Extract the [X, Y] coordinate from the center of the cell holding the provided text.  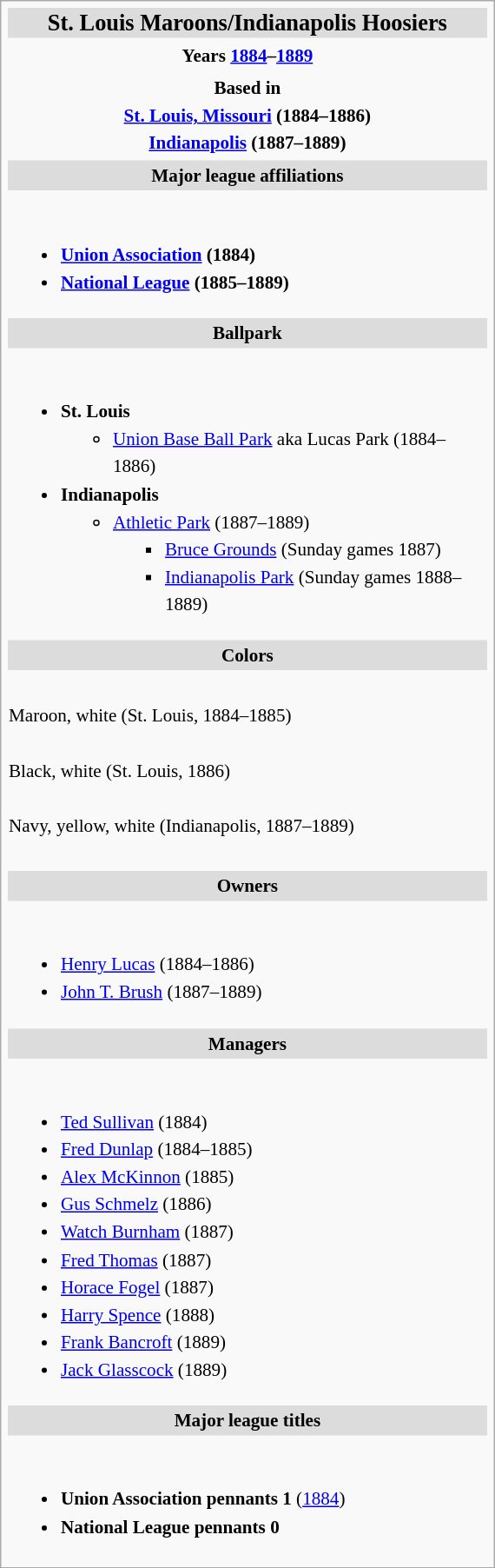
Major league titles [247, 1420]
Major league affiliations [247, 176]
Colors [247, 655]
Ballpark [247, 334]
Maroon, white (St. Louis, 1884–1885) Black, white (St. Louis, 1886) Navy, yellow, white (Indianapolis, 1887–1889) [247, 770]
Union Association (1884)National League (1885–1889) [247, 255]
Owners [247, 887]
Based inSt. Louis, Missouri (1884–1886)Indianapolis (1887–1889) [247, 116]
Years 1884–1889 [247, 56]
Managers [247, 1043]
Union Association pennants 1 (1884)National League pennants 0 [247, 1499]
St. Louis Maroons/Indianapolis Hoosiers [247, 23]
Henry Lucas (1884–1886)John T. Brush (1887–1889) [247, 965]
